Return [x, y] of the center of cell containing provided text 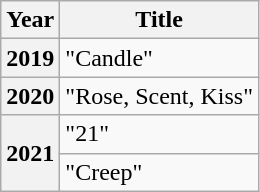
Title [160, 20]
2020 [30, 96]
"Creep" [160, 172]
Year [30, 20]
"Rose, Scent, Kiss" [160, 96]
2019 [30, 58]
2021 [30, 153]
"21" [160, 134]
"Candle" [160, 58]
